Find where the given text appears and provide that cell's center as (x, y) coordinate. 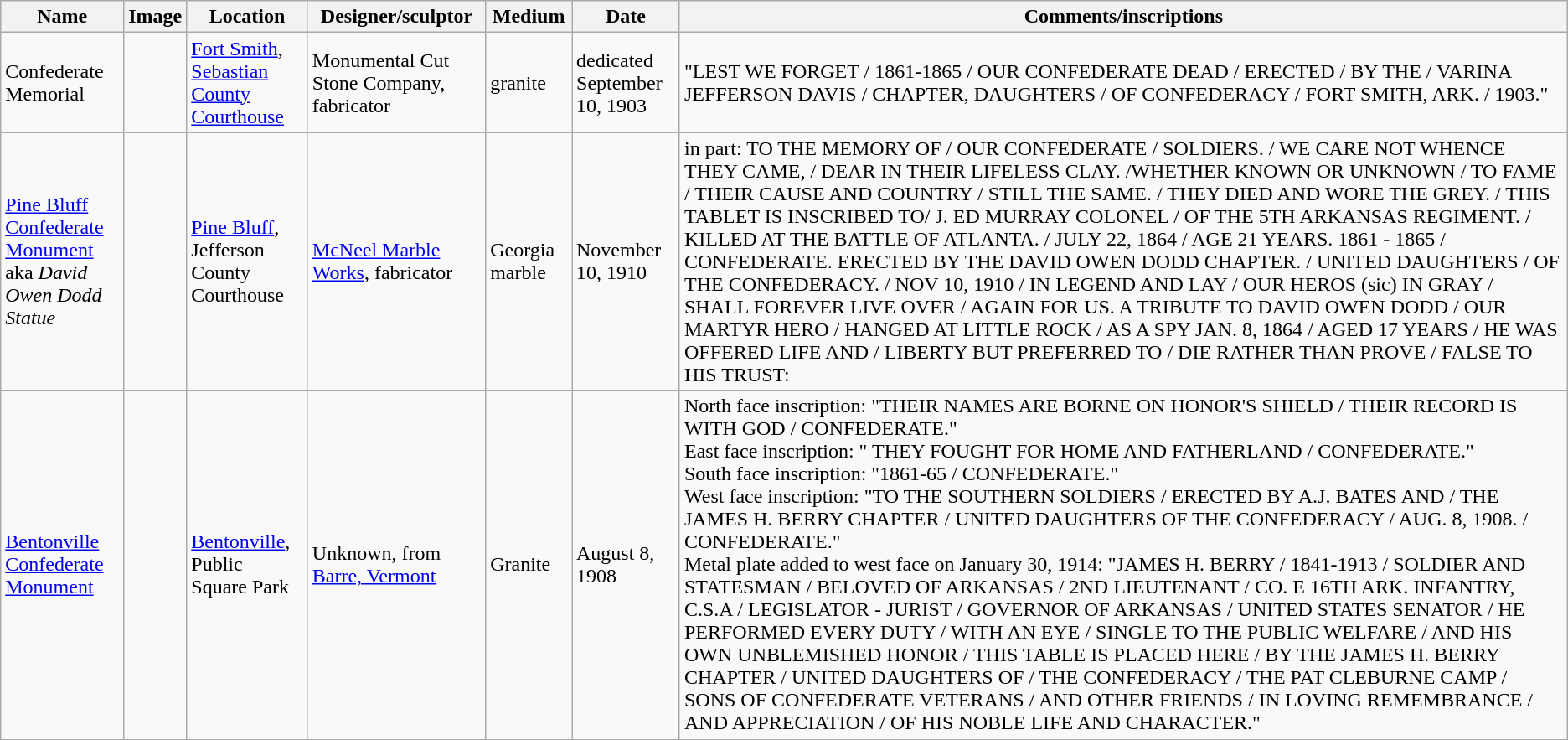
Fort Smith,Sebastian County Courthouse (247, 82)
Image (156, 17)
Name (62, 17)
Date (625, 17)
McNeel Marble Works, fabricator (396, 261)
Georgia marble (529, 261)
Unknown, from Barre, Vermont (396, 565)
Bentonville Confederate Monument (62, 565)
Confederate Memorial (62, 82)
Designer/sculptor (396, 17)
Pine Bluff Confederate Monument aka David Owen Dodd Statue (62, 261)
granite (529, 82)
November 10, 1910 (625, 261)
August 8, 1908 (625, 565)
Medium (529, 17)
Bentonville, Public Square Park (247, 565)
Pine Bluff,Jefferson County Courthouse (247, 261)
Monumental Cut Stone Company, fabricator (396, 82)
Location (247, 17)
Granite (529, 565)
Comments/inscriptions (1123, 17)
dedicated September 10, 1903 (625, 82)
